Capture the cell that displays the provided text and extract its [X, Y] central coordinate. 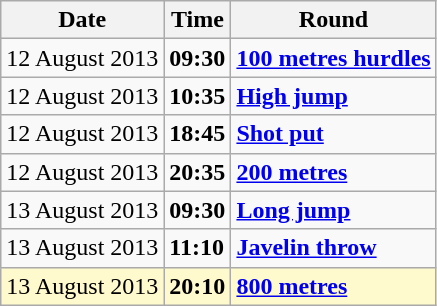
Time [198, 20]
800 metres [334, 286]
20:35 [198, 172]
200 metres [334, 172]
20:10 [198, 286]
Long jump [334, 210]
Date [82, 20]
100 metres hurdles [334, 58]
Javelin throw [334, 248]
High jump [334, 96]
Round [334, 20]
10:35 [198, 96]
11:10 [198, 248]
Shot put [334, 134]
18:45 [198, 134]
